Extract the [x, y] coordinate from the center of the cell holding the provided text.  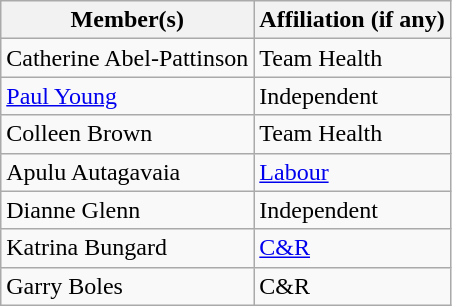
Member(s) [128, 20]
Garry Boles [128, 286]
Affiliation (if any) [352, 20]
Apulu Autagavaia [128, 172]
Labour [352, 172]
Katrina Bungard [128, 248]
Catherine Abel-Pattinson [128, 58]
Paul Young [128, 96]
Colleen Brown [128, 134]
Dianne Glenn [128, 210]
